Return the (x, y) coordinate for the center point of the cell that contains the specified text.  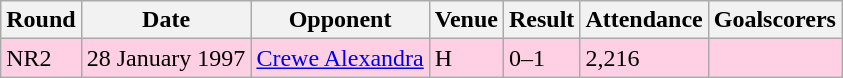
Venue (466, 20)
2,216 (644, 58)
28 January 1997 (166, 58)
Round (41, 20)
H (466, 58)
Goalscorers (774, 20)
Opponent (340, 20)
0–1 (541, 58)
Result (541, 20)
NR2 (41, 58)
Date (166, 20)
Attendance (644, 20)
Crewe Alexandra (340, 58)
